Determine the [x, y] coordinate at the center of the cell enclosing the given text.  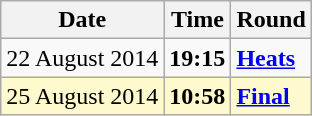
19:15 [198, 58]
Final [271, 96]
10:58 [198, 96]
25 August 2014 [82, 96]
22 August 2014 [82, 58]
Round [271, 20]
Time [198, 20]
Heats [271, 58]
Date [82, 20]
